Locate the cell with the specified text and output its (x, y) center coordinate. 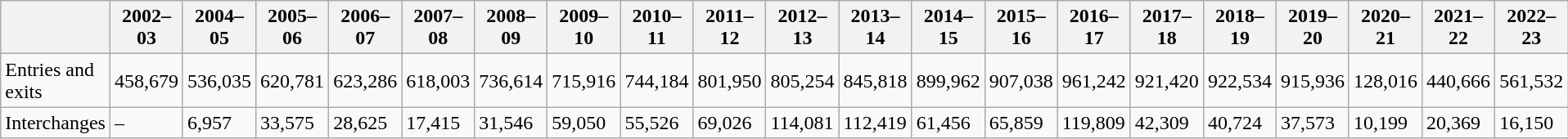
6,957 (219, 123)
28,625 (365, 123)
2020–21 (1385, 28)
17,415 (439, 123)
33,575 (293, 123)
715,916 (584, 80)
2018–19 (1239, 28)
114,081 (802, 123)
536,035 (219, 80)
2006–07 (365, 28)
42,309 (1167, 123)
2012–13 (802, 28)
2005–06 (293, 28)
736,614 (511, 80)
20,369 (1458, 123)
915,936 (1313, 80)
2021–22 (1458, 28)
31,546 (511, 123)
119,809 (1093, 123)
458,679 (146, 80)
16,150 (1532, 123)
2011–12 (730, 28)
112,419 (876, 123)
– (146, 123)
899,962 (948, 80)
Entries and exits (56, 80)
561,532 (1532, 80)
37,573 (1313, 123)
2002–03 (146, 28)
2015–16 (1021, 28)
65,859 (1021, 123)
2010–11 (656, 28)
921,420 (1167, 80)
2004–05 (219, 28)
128,016 (1385, 80)
618,003 (439, 80)
961,242 (1093, 80)
61,456 (948, 123)
2014–15 (948, 28)
59,050 (584, 123)
744,184 (656, 80)
845,818 (876, 80)
55,526 (656, 123)
2007–08 (439, 28)
2008–09 (511, 28)
620,781 (293, 80)
2022–23 (1532, 28)
2017–18 (1167, 28)
623,286 (365, 80)
2009–10 (584, 28)
801,950 (730, 80)
2016–17 (1093, 28)
10,199 (1385, 123)
805,254 (802, 80)
2013–14 (876, 28)
40,724 (1239, 123)
Interchanges (56, 123)
922,534 (1239, 80)
2019–20 (1313, 28)
69,026 (730, 123)
907,038 (1021, 80)
440,666 (1458, 80)
